Find where the given text appears and provide that cell's center as (x, y) coordinate. 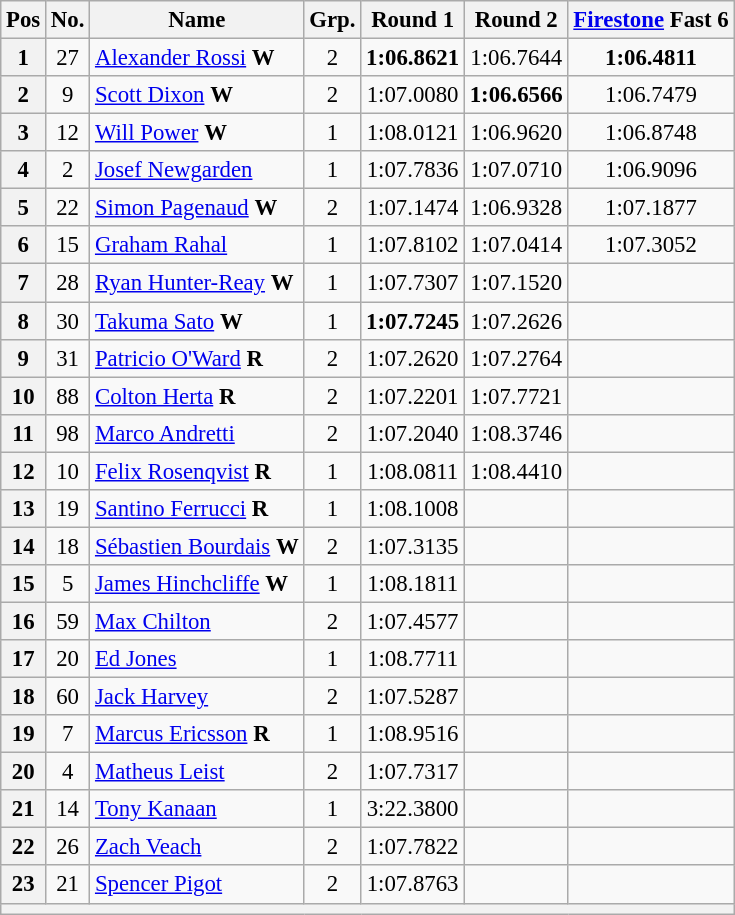
Name (197, 20)
Alexander Rossi W (197, 58)
Simon Pagenaud W (197, 208)
1:07.8102 (413, 245)
30 (68, 321)
1:07.0080 (413, 95)
Santino Ferrucci R (197, 509)
98 (68, 433)
1:07.2201 (413, 396)
1:07.3135 (413, 546)
Firestone Fast 6 (651, 20)
1:07.7836 (413, 170)
1:07.1474 (413, 208)
3 (24, 133)
1:07.1520 (516, 283)
1:06.8748 (651, 133)
1:08.1008 (413, 509)
Colton Herta R (197, 396)
Zach Veach (197, 847)
Felix Rosenqvist R (197, 471)
Spencer Pigot (197, 885)
1:07.8763 (413, 885)
1:06.8621 (413, 58)
17 (24, 659)
1:07.7317 (413, 772)
1:06.9328 (516, 208)
3:22.3800 (413, 809)
1:07.0414 (516, 245)
Scott Dixon W (197, 95)
1:07.0710 (516, 170)
Takuma Sato W (197, 321)
Ryan Hunter-Reay W (197, 283)
James Hinchcliffe W (197, 584)
59 (68, 621)
Patricio O'Ward R (197, 358)
Will Power W (197, 133)
1:07.2040 (413, 433)
1:07.3052 (651, 245)
11 (24, 433)
Ed Jones (197, 659)
1:08.0121 (413, 133)
8 (24, 321)
No. (68, 20)
Jack Harvey (197, 697)
Tony Kanaan (197, 809)
1:08.3746 (516, 433)
Marcus Ericsson R (197, 734)
Round 2 (516, 20)
Pos (24, 20)
6 (24, 245)
1:07.1877 (651, 208)
1:06.7479 (651, 95)
26 (68, 847)
1:07.2620 (413, 358)
60 (68, 697)
16 (24, 621)
1:07.7307 (413, 283)
13 (24, 509)
1:08.9516 (413, 734)
1:08.4410 (516, 471)
1:07.5287 (413, 697)
1:06.9096 (651, 170)
1:07.4577 (413, 621)
88 (68, 396)
1:07.7245 (413, 321)
1:06.4811 (651, 58)
1:07.7721 (516, 396)
Grp. (332, 20)
31 (68, 358)
Round 1 (413, 20)
Josef Newgarden (197, 170)
1:07.2764 (516, 358)
1:07.2626 (516, 321)
Sébastien Bourdais W (197, 546)
1:07.7822 (413, 847)
1:08.0811 (413, 471)
27 (68, 58)
1:06.6566 (516, 95)
Graham Rahal (197, 245)
1:08.1811 (413, 584)
Max Chilton (197, 621)
28 (68, 283)
1:06.7644 (516, 58)
Marco Andretti (197, 433)
1:08.7711 (413, 659)
Matheus Leist (197, 772)
1:06.9620 (516, 133)
23 (24, 885)
